Search for the cell housing the specified text and yield its (x, y) center coordinate. 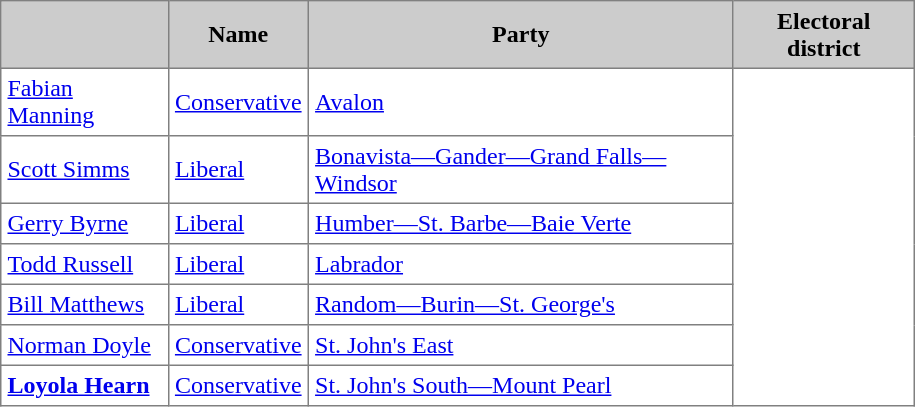
St. John's South—Mount Pearl (520, 385)
Labrador (520, 264)
Party (520, 35)
Loyola Hearn (84, 385)
Fabian Manning (84, 102)
Gerry Byrne (84, 223)
Avalon (520, 102)
Bonavista—Gander—Grand Falls—Windsor (520, 170)
Humber—St. Barbe—Baie Verte (520, 223)
Norman Doyle (84, 345)
St. John's East (520, 345)
Bill Matthews (84, 304)
Electoral district (824, 35)
Scott Simms (84, 170)
Name (238, 35)
Random—Burin—St. George's (520, 304)
Todd Russell (84, 264)
